Determine the [x, y] coordinate at the center of the cell enclosing the given text.  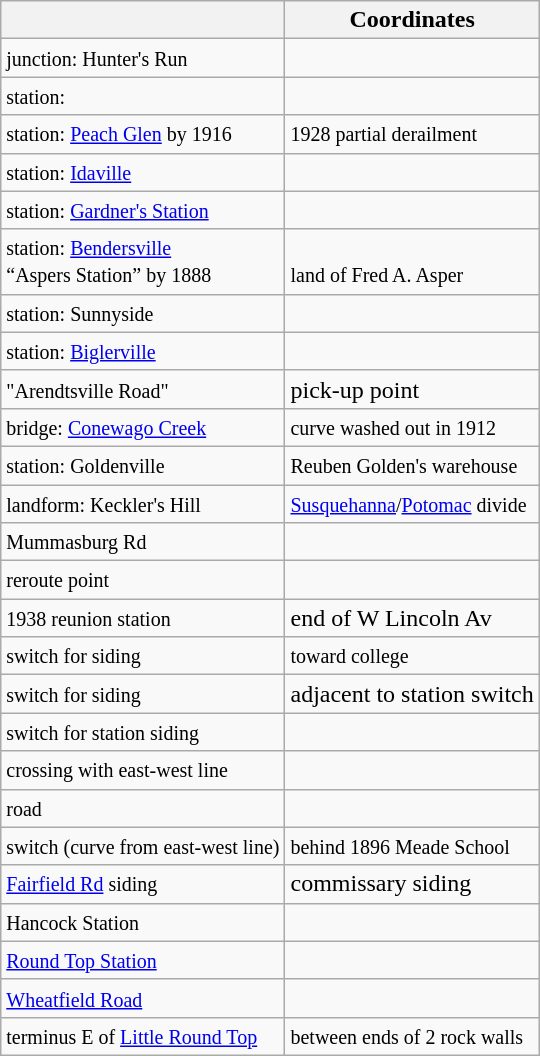
station: Bendersville“Aspers Station” by 1888 [143, 262]
landform: Keckler's Hill [143, 503]
Coordinates [412, 20]
Wheatfield Road [143, 998]
Susquehanna/Potomac divide [412, 503]
Hancock Station [143, 922]
station: Biglerville [143, 351]
station: Gardner's Station [143, 210]
crossing with east-west line [143, 770]
toward college [412, 656]
station: Sunnyside [143, 313]
Round Top Station [143, 960]
bridge: Conewago Creek [143, 427]
between ends of 2 rock walls [412, 1036]
Mummasburg Rd [143, 542]
junction: Hunter's Run [143, 58]
station: Peach Glen by 1916 [143, 134]
switch (curve from east-west line) [143, 846]
Fairfield Rd siding [143, 884]
curve washed out in 1912 [412, 427]
commissary siding [412, 884]
1938 reunion station [143, 618]
behind 1896 Meade School [412, 846]
reroute point [143, 580]
land of Fred A. Asper [412, 262]
pick-up point [412, 389]
terminus E of Little Round Top [143, 1036]
adjacent to station switch [412, 694]
road [143, 808]
Reuben Golden's warehouse [412, 465]
"Arendtsville Road" [143, 389]
station: Goldenville [143, 465]
switch for station siding [143, 732]
end of W Lincoln Av [412, 618]
1928 partial derailment [412, 134]
station: Idaville [143, 172]
station: [143, 96]
